Return [x, y] of the center of cell containing provided text 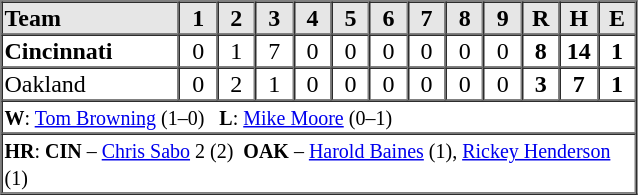
Cincinnati [91, 50]
Team [91, 18]
W: Tom Browning (1–0) L: Mike Moore (0–1) [319, 116]
E [617, 18]
14 [579, 50]
9 [503, 18]
4 [312, 18]
Oakland [91, 84]
H [579, 18]
HR: CIN – Chris Sabo 2 (2) OAK – Harold Baines (1), Rickey Henderson (1) [319, 164]
6 [388, 18]
R [541, 18]
5 [350, 18]
